Provide the [X, Y] coordinate of the cell's center where the given text is located.  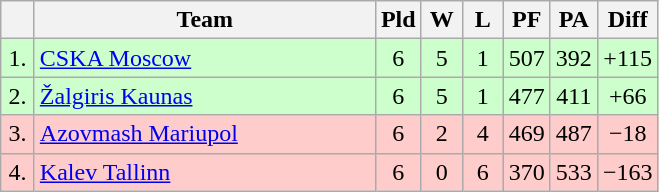
0 [442, 172]
4 [482, 134]
+115 [628, 58]
Žalgiris Kaunas [204, 96]
1. [18, 58]
−163 [628, 172]
Diff [628, 20]
Team [204, 20]
4. [18, 172]
2. [18, 96]
392 [574, 58]
3. [18, 134]
Pld [398, 20]
PF [526, 20]
487 [574, 134]
Kalev Tallinn [204, 172]
−18 [628, 134]
CSKA Moscow [204, 58]
PA [574, 20]
533 [574, 172]
507 [526, 58]
469 [526, 134]
477 [526, 96]
Azovmash Mariupol [204, 134]
370 [526, 172]
L [482, 20]
W [442, 20]
411 [574, 96]
+66 [628, 96]
2 [442, 134]
